Return the [X, Y] coordinate for the center point of the cell that contains the specified text.  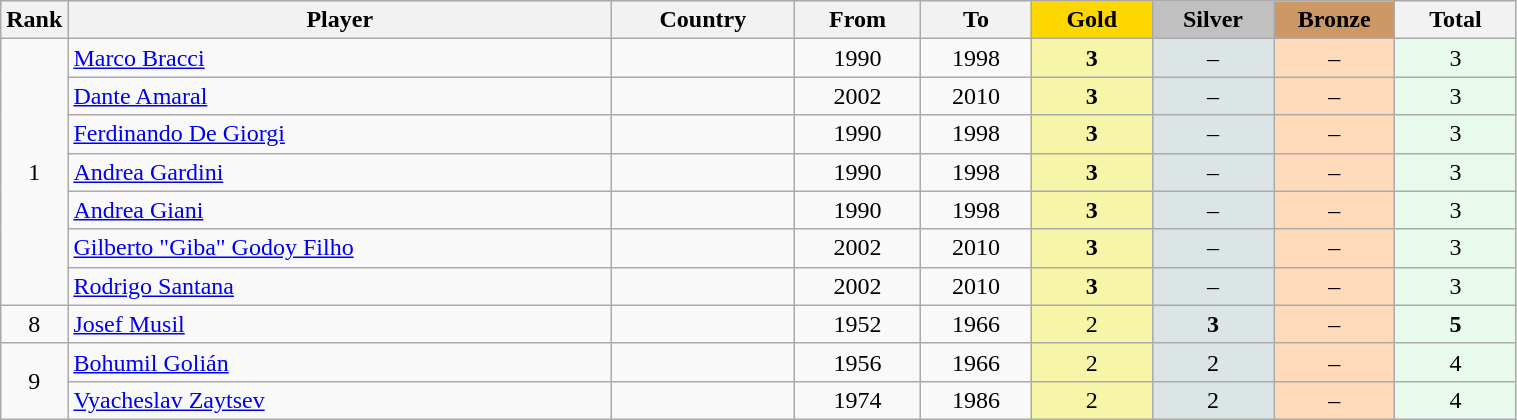
Rank [34, 20]
Rodrigo Santana [340, 286]
1956 [858, 362]
5 [1456, 324]
Player [340, 20]
Andrea Giani [340, 210]
Bohumil Golián [340, 362]
Andrea Gardini [340, 172]
Silver [1212, 20]
Vyacheslav Zaytsev [340, 400]
1974 [858, 400]
1986 [976, 400]
1952 [858, 324]
9 [34, 381]
Dante Amaral [340, 96]
8 [34, 324]
To [976, 20]
Total [1456, 20]
Ferdinando De Giorgi [340, 134]
Bronze [1334, 20]
Marco Bracci [340, 58]
Josef Musil [340, 324]
Gilberto "Giba" Godoy Filho [340, 248]
From [858, 20]
Country [703, 20]
Gold [1092, 20]
1 [34, 172]
